Identify which cell holds the provided text, then report its [X, Y] central coordinate. 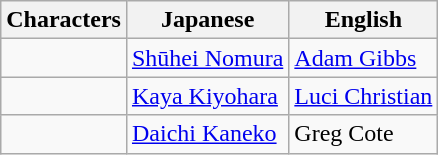
Daichi Kaneko [207, 134]
Japanese [207, 20]
Greg Cote [364, 134]
Characters [64, 20]
Luci Christian [364, 96]
Adam Gibbs [364, 58]
Shūhei Nomura [207, 58]
Kaya Kiyohara [207, 96]
English [364, 20]
